Locate the cell with the specified text and output its (x, y) center coordinate. 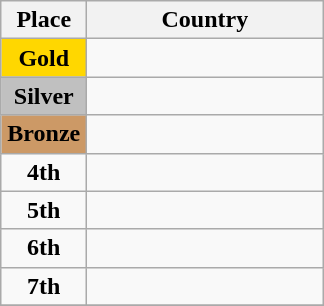
4th (44, 172)
Bronze (44, 134)
Country (205, 20)
5th (44, 210)
7th (44, 286)
Gold (44, 58)
6th (44, 248)
Place (44, 20)
Silver (44, 96)
